Search for the cell housing the specified text and yield its [X, Y] center coordinate. 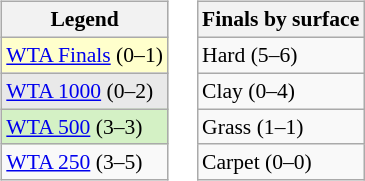
Carpet (0–0) [280, 162]
WTA 250 (3–5) [84, 162]
Finals by surface [280, 20]
Grass (1–1) [280, 127]
Clay (0–4) [280, 91]
WTA 500 (3–3) [84, 127]
WTA 1000 (0–2) [84, 91]
Hard (5–6) [280, 55]
Legend [84, 20]
WTA Finals (0–1) [84, 55]
